For the text-containing cell, return its midpoint in [X, Y] coordinate format. 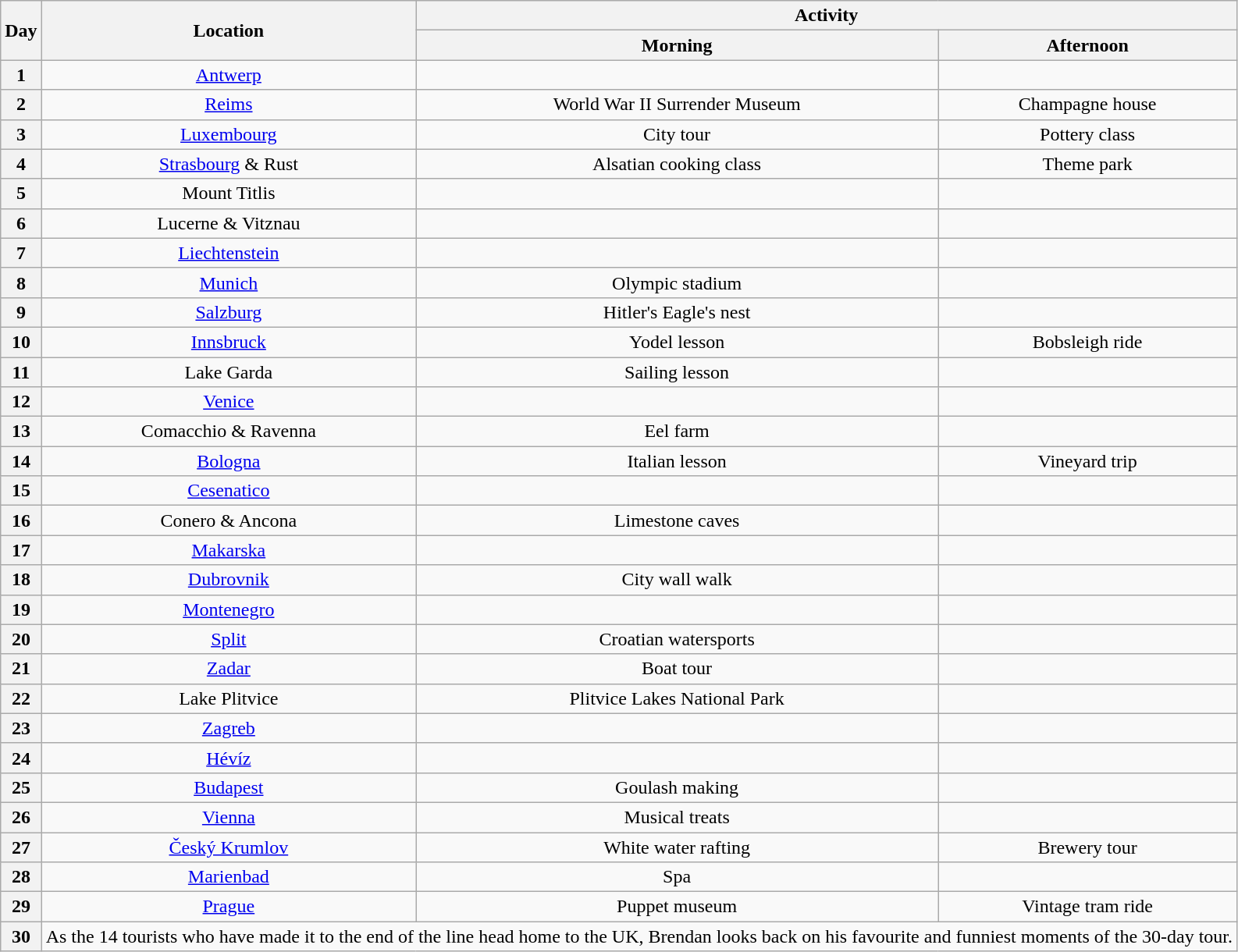
20 [21, 639]
Activity [827, 16]
Budapest [228, 787]
Marienbad [228, 877]
11 [21, 372]
1 [21, 75]
Bobsleigh ride [1088, 342]
Cesenatico [228, 491]
Antwerp [228, 75]
Prague [228, 907]
City wall walk [678, 580]
Makarska [228, 550]
Salzburg [228, 312]
Champagne house [1088, 105]
18 [21, 580]
Comacchio & Ravenna [228, 432]
Boat tour [678, 669]
Vineyard trip [1088, 461]
12 [21, 402]
15 [21, 491]
Split [228, 639]
13 [21, 432]
3 [21, 134]
World War II Surrender Museum [678, 105]
28 [21, 877]
Bologna [228, 461]
Yodel lesson [678, 342]
26 [21, 817]
Innsbruck [228, 342]
Venice [228, 402]
Lake Plitvice [228, 698]
Theme park [1088, 164]
Afternoon [1088, 45]
2 [21, 105]
6 [21, 223]
Lucerne & Vitznau [228, 223]
16 [21, 520]
Day [21, 30]
14 [21, 461]
Spa [678, 877]
9 [21, 312]
Brewery tour [1088, 847]
Reims [228, 105]
Croatian watersports [678, 639]
8 [21, 282]
Goulash making [678, 787]
Montenegro [228, 609]
Location [228, 30]
19 [21, 609]
4 [21, 164]
Musical treats [678, 817]
23 [21, 728]
Strasbourg & Rust [228, 164]
Lake Garda [228, 372]
Alsatian cooking class [678, 164]
Zadar [228, 669]
Mount Titlis [228, 194]
Limestone caves [678, 520]
Luxembourg [228, 134]
Dubrovnik [228, 580]
White water rafting [678, 847]
Morning [678, 45]
Olympic stadium [678, 282]
24 [21, 758]
25 [21, 787]
5 [21, 194]
Italian lesson [678, 461]
Eel farm [678, 432]
Puppet museum [678, 907]
30 [21, 936]
Český Krumlov [228, 847]
Vintage tram ride [1088, 907]
Hitler's Eagle's nest [678, 312]
City tour [678, 134]
Zagreb [228, 728]
21 [21, 669]
29 [21, 907]
22 [21, 698]
Plitvice Lakes National Park [678, 698]
10 [21, 342]
7 [21, 253]
Sailing lesson [678, 372]
Hévíz [228, 758]
Conero & Ancona [228, 520]
Vienna [228, 817]
27 [21, 847]
17 [21, 550]
Munich [228, 282]
Liechtenstein [228, 253]
Pottery class [1088, 134]
